Capture the cell that displays the provided text and extract its [X, Y] central coordinate. 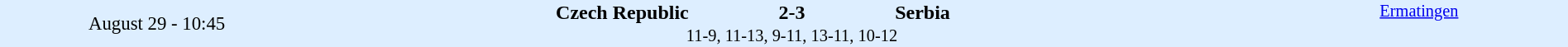
2-3 [791, 12]
11-9, 11-13, 9-11, 13-11, 10-12 [792, 36]
August 29 - 10:45 [157, 23]
Serbia [1082, 12]
Ermatingen [1419, 23]
Czech Republic [501, 12]
